For the text-containing cell, return its midpoint in [X, Y] coordinate format. 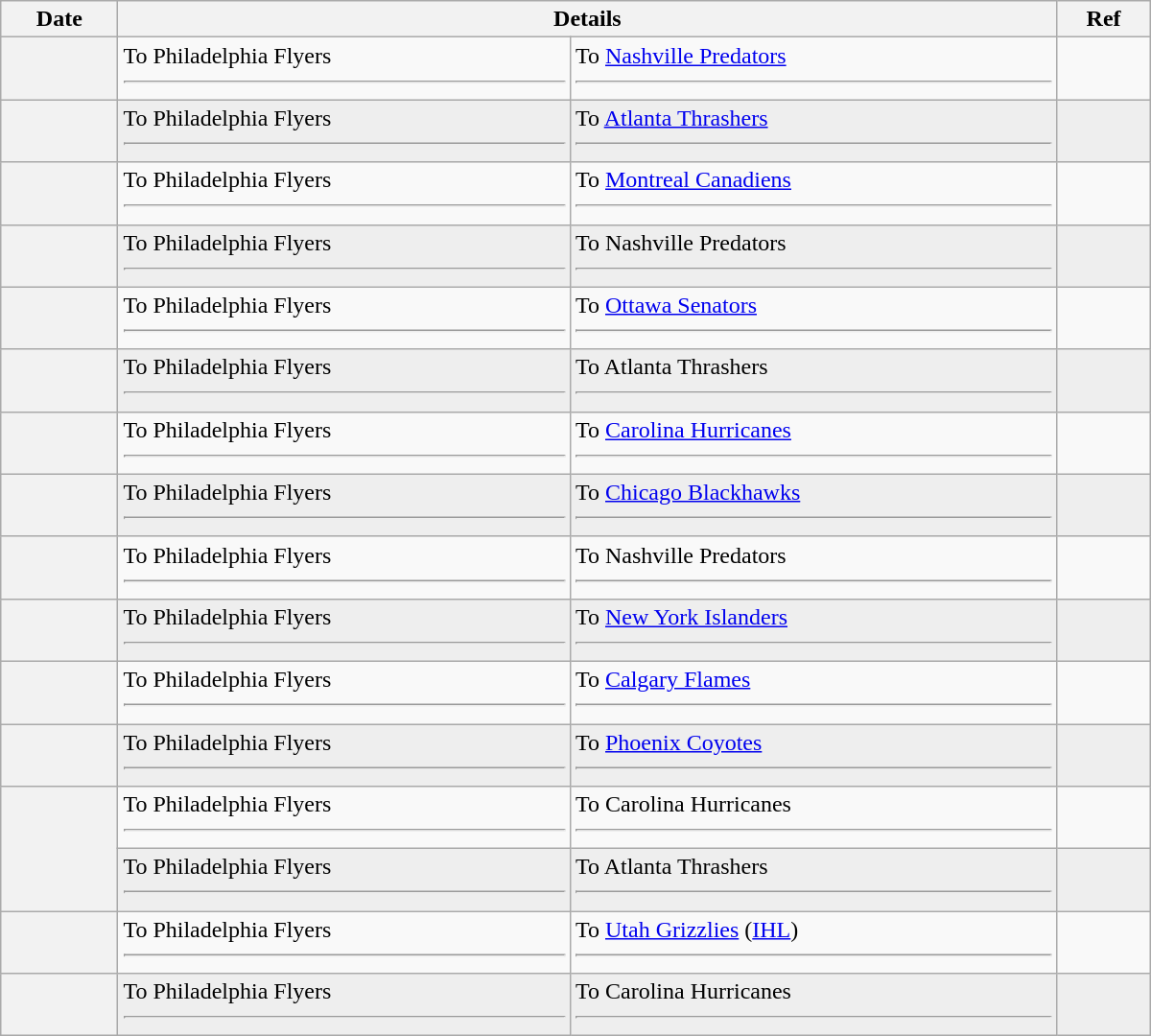
To Montreal Canadiens [813, 194]
To Phoenix Coyotes [813, 754]
Date [59, 19]
To New York Islanders [813, 629]
Details [587, 19]
To Utah Grizzlies (IHL) [813, 942]
To Chicago Blackhawks [813, 505]
To Ottawa Senators [813, 318]
Ref [1103, 19]
To Calgary Flames [813, 693]
